Determine the (x, y) coordinate at the center of the cell enclosing the given text.  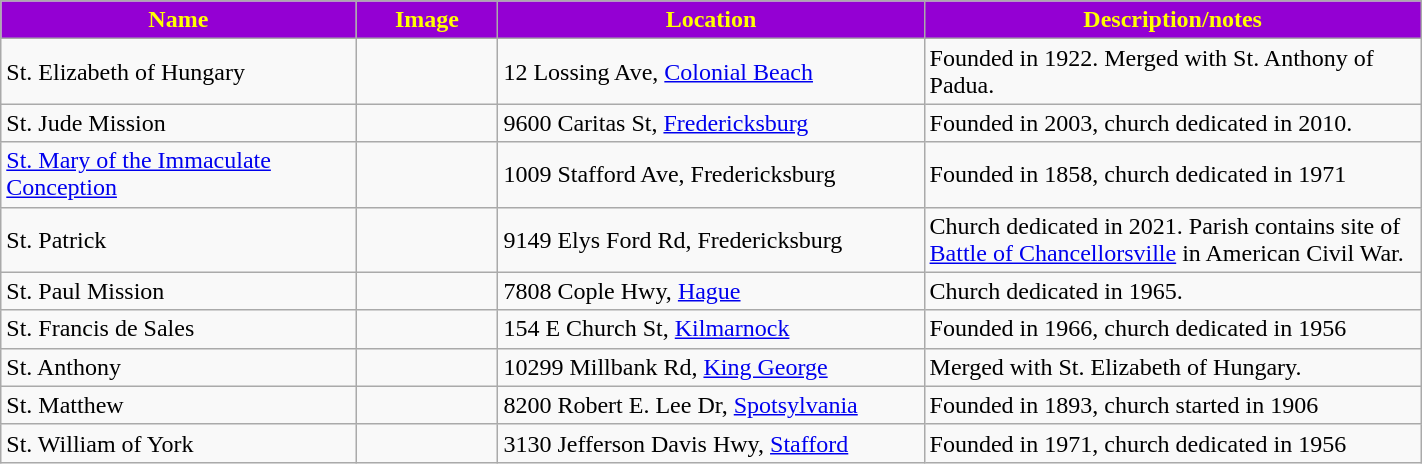
Founded in 1922. Merged with St. Anthony of Padua. (1172, 72)
St. Elizabeth of Hungary (178, 72)
3130 Jefferson Davis Hwy, Stafford (711, 443)
Founded in 1893, church started in 1906 (1172, 405)
Church dedicated in 2021. Parish contains site of Battle of Chancellorsville in American Civil War. (1172, 240)
Founded in 1858, church dedicated in 1971 (1172, 174)
Name (178, 20)
154 E Church St, Kilmarnock (711, 329)
St. William of York (178, 443)
Location (711, 20)
Founded in 1971, church dedicated in 1956 (1172, 443)
Description/notes (1172, 20)
Church dedicated in 1965. (1172, 291)
St. Patrick (178, 240)
St. Anthony (178, 367)
St. Jude Mission (178, 123)
7808 Cople Hwy, Hague (711, 291)
St. Matthew (178, 405)
St. Mary of the Immaculate Conception (178, 174)
10299 Millbank Rd, King George (711, 367)
Merged with St. Elizabeth of Hungary. (1172, 367)
1009 Stafford Ave, Fredericksburg (711, 174)
12 Lossing Ave, Colonial Beach (711, 72)
Image (427, 20)
Founded in 2003, church dedicated in 2010. (1172, 123)
Founded in 1966, church dedicated in 1956 (1172, 329)
St. Francis de Sales (178, 329)
9600 Caritas St, Fredericksburg (711, 123)
9149 Elys Ford Rd, Fredericksburg (711, 240)
St. Paul Mission (178, 291)
8200 Robert E. Lee Dr, Spotsylvania (711, 405)
